Scan for the cell matching the given text and deliver its [x, y] coordinate at center. 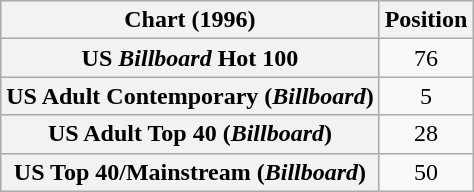
5 [426, 96]
US Billboard Hot 100 [190, 58]
76 [426, 58]
28 [426, 134]
Chart (1996) [190, 20]
US Adult Top 40 (Billboard) [190, 134]
50 [426, 172]
US Top 40/Mainstream (Billboard) [190, 172]
US Adult Contemporary (Billboard) [190, 96]
Position [426, 20]
